Identify which cell holds the provided text, then report its [x, y] central coordinate. 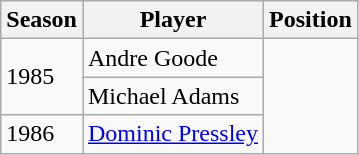
Season [42, 20]
Andre Goode [172, 58]
Position [311, 20]
Player [172, 20]
1985 [42, 77]
1986 [42, 134]
Dominic Pressley [172, 134]
Michael Adams [172, 96]
